Pinpoint the cell where the given text exists, returning its [x, y] midpoint coordinate. 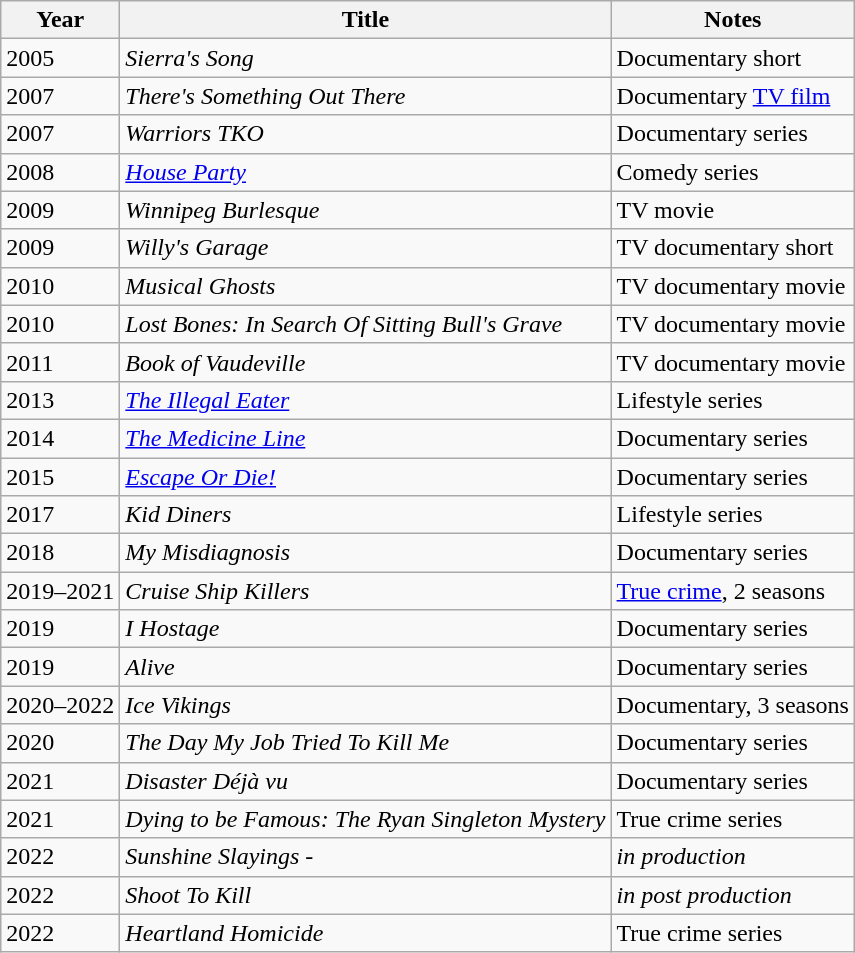
Documentary TV film [732, 96]
Book of Vaudeville [366, 362]
Title [366, 20]
in production [732, 857]
Escape Or Die! [366, 477]
Ice Vikings [366, 705]
My Misdiagnosis [366, 553]
Sunshine Slayings - [366, 857]
TV documentary short [732, 248]
2019–2021 [60, 591]
2020–2022 [60, 705]
Notes [732, 20]
2011 [60, 362]
2020 [60, 743]
2017 [60, 515]
Documentary, 3 seasons [732, 705]
Dying to be Famous: The Ryan Singleton Mystery [366, 819]
Year [60, 20]
Sierra's Song [366, 58]
TV movie [732, 210]
2008 [60, 172]
House Party [366, 172]
2014 [60, 438]
Warriors TKO [366, 134]
Winnipeg Burlesque [366, 210]
I Hostage [366, 629]
Willy's Garage [366, 248]
There's Something Out There [366, 96]
2015 [60, 477]
2013 [60, 400]
in post production [732, 895]
Heartland Homicide [366, 933]
Shoot To Kill [366, 895]
Comedy series [732, 172]
2018 [60, 553]
Alive [366, 667]
Documentary short [732, 58]
Disaster Déjà vu [366, 781]
True crime, 2 seasons [732, 591]
Kid Diners [366, 515]
Cruise Ship Killers [366, 591]
Musical Ghosts [366, 286]
The Illegal Eater [366, 400]
2005 [60, 58]
The Day My Job Tried To Kill Me [366, 743]
Lost Bones: In Search Of Sitting Bull's Grave [366, 324]
The Medicine Line [366, 438]
